From the cell containing the given text, extract its center point as [X, Y] coordinate. 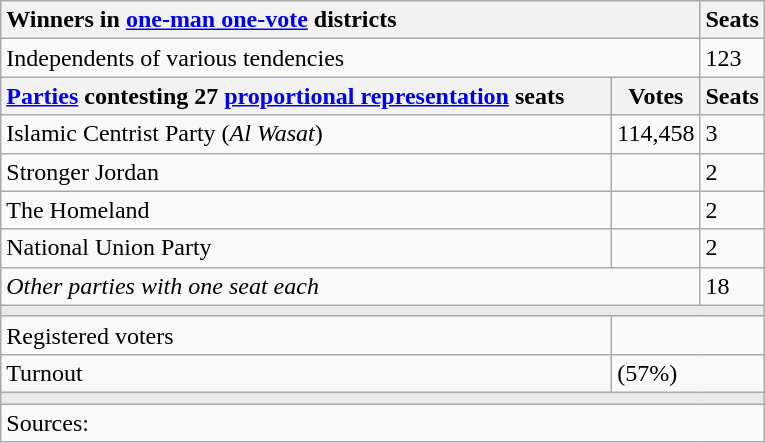
Turnout [306, 373]
Islamic Centrist Party (Al Wasat) [306, 134]
123 [732, 58]
Other parties with one seat each [350, 286]
3 [732, 134]
(57%) [688, 373]
114,458 [656, 134]
Votes [656, 96]
National Union Party [306, 248]
Stronger Jordan [306, 172]
The Homeland [306, 210]
Registered voters [306, 335]
Sources: [383, 423]
Independents of various tendencies [350, 58]
18 [732, 286]
Parties contesting 27 proportional representation seats [306, 96]
Winners in one-man one-vote districts [350, 20]
